Return the [X, Y] coordinate for the center point of the cell that contains the specified text.  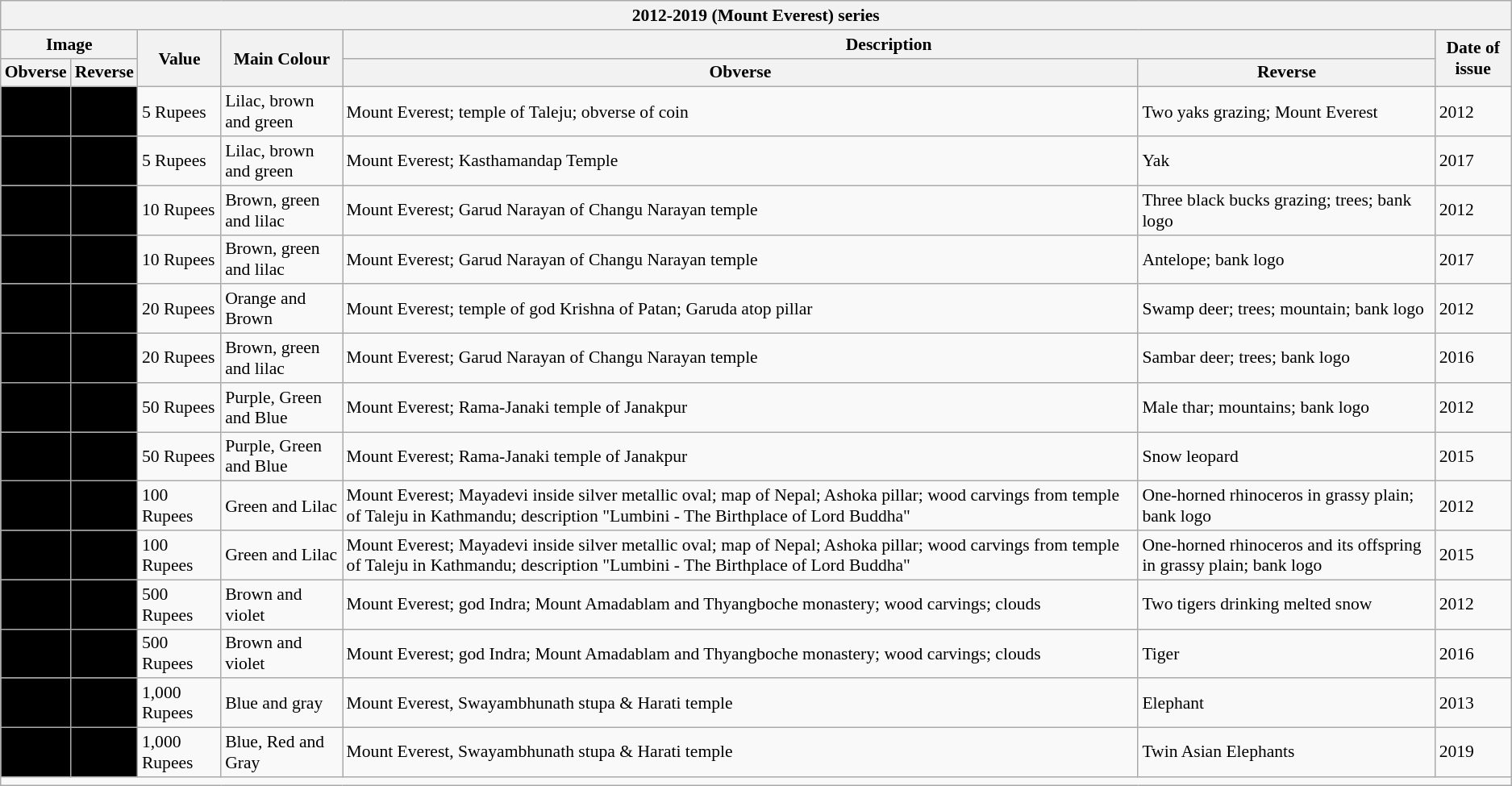
One-horned rhinoceros in grassy plain; bank logo [1286, 506]
Yak [1286, 161]
Image [69, 44]
Blue and gray [281, 703]
Mount Everest; Kasthamandap Temple [740, 161]
Mount Everest; temple of Taleju; obverse of coin [740, 111]
2013 [1473, 703]
2012-2019 (Mount Everest) series [756, 15]
Blue, Red and Gray [281, 753]
Sambar deer; trees; bank logo [1286, 358]
Twin Asian Elephants [1286, 753]
Swamp deer; trees; mountain; bank logo [1286, 310]
Mount Everest; temple of god Krishna of Patan; Garuda atop pillar [740, 310]
Main Colour [281, 58]
Two tigers drinking melted snow [1286, 605]
Orange and Brown [281, 310]
Two yaks grazing; Mount Everest [1286, 111]
Description [889, 44]
Elephant [1286, 703]
One-horned rhinoceros and its offspring in grassy plain; bank logo [1286, 555]
Three black bucks grazing; trees; bank logo [1286, 210]
Value [179, 58]
Snow leopard [1286, 456]
Antelope; bank logo [1286, 260]
Tiger [1286, 653]
Male thar; mountains; bank logo [1286, 408]
Date of issue [1473, 58]
2019 [1473, 753]
